Scan for the cell matching the given text and deliver its (x, y) coordinate at center. 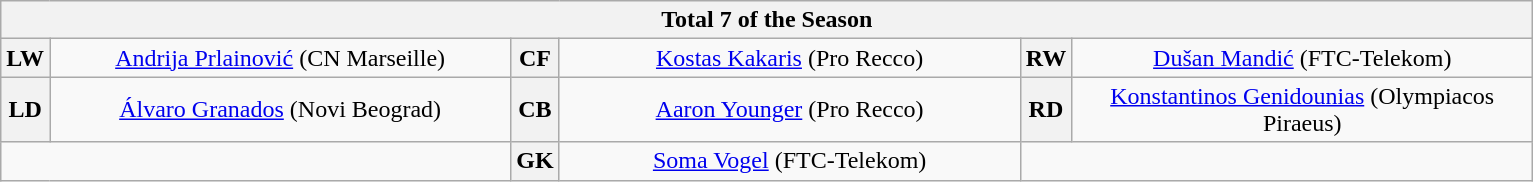
Total 7 of the Season (767, 20)
Álvaro Granados (Novi Beograd) (280, 110)
LW (26, 58)
Andrija Prlainović (CN Marseille) (280, 58)
RW (1046, 58)
RD (1046, 110)
CB (535, 110)
Konstantinos Genidounias (Olympiacos Piraeus) (1302, 110)
CF (535, 58)
Dušan Mandić (FTC-Telekom) (1302, 58)
GK (535, 161)
LD (26, 110)
Soma Vogel (FTC-Telekom) (790, 161)
Kostas Kakaris (Pro Recco) (790, 58)
Aaron Younger (Pro Recco) (790, 110)
